Find where the given text appears and provide that cell's center as [X, Y] coordinate. 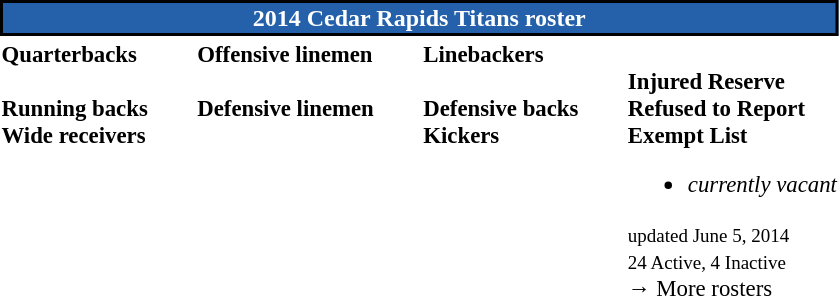
2014 Cedar Rapids Titans roster [419, 18]
